Locate the cell with the specified text and output its [x, y] center coordinate. 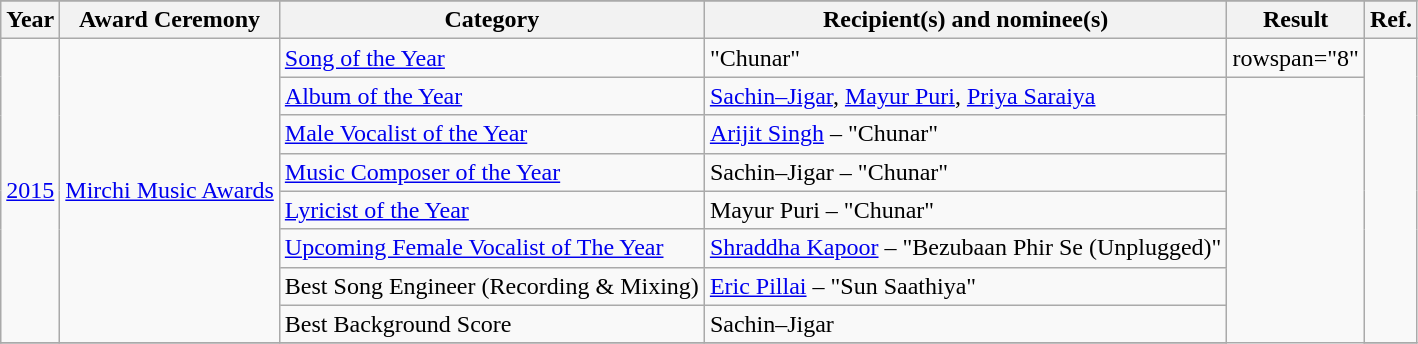
Best Background Score [492, 324]
Upcoming Female Vocalist of The Year [492, 248]
rowspan="8" [1296, 58]
Year [30, 20]
Recipient(s) and nominee(s) [966, 20]
Award Ceremony [170, 20]
Music Composer of the Year [492, 172]
Mirchi Music Awards [170, 191]
Ref. [1390, 20]
Album of the Year [492, 96]
Eric Pillai – "Sun Saathiya" [966, 286]
Arijit Singh – "Chunar" [966, 134]
Sachin–Jigar, Mayur Puri, Priya Saraiya [966, 96]
Mayur Puri – "Chunar" [966, 210]
Sachin–Jigar [966, 324]
Sachin–Jigar – "Chunar" [966, 172]
Lyricist of the Year [492, 210]
Male Vocalist of the Year [492, 134]
Song of the Year [492, 58]
2015 [30, 191]
Result [1296, 20]
"Chunar" [966, 58]
Shraddha Kapoor – "Bezubaan Phir Se (Unplugged)" [966, 248]
Category [492, 20]
Best Song Engineer (Recording & Mixing) [492, 286]
